Return (X, Y) of the center of cell containing provided text 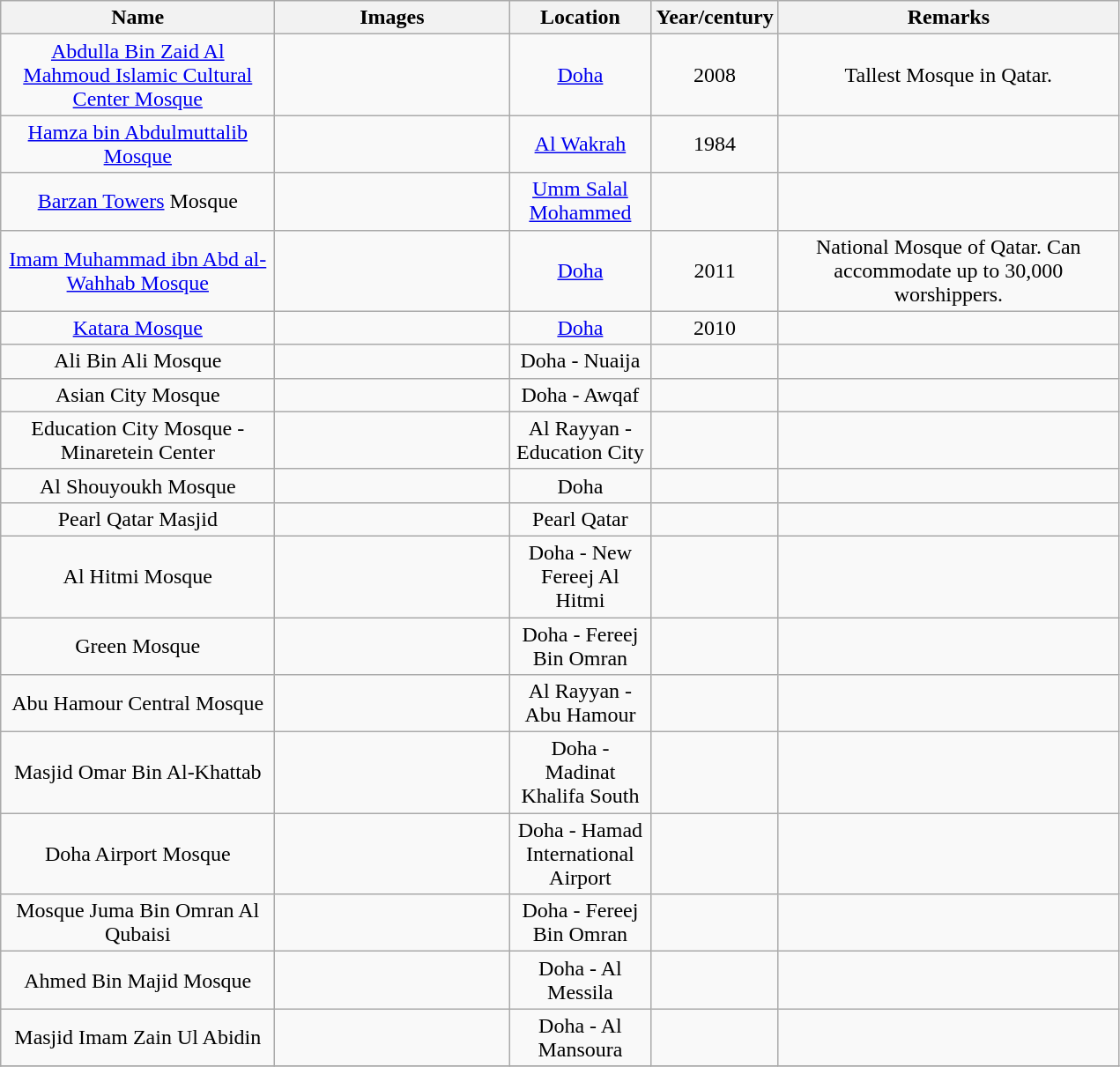
Ali Bin Ali Mosque (137, 361)
Al Shouyoukh Mosque (137, 485)
2008 (715, 75)
Al Rayyan - Education City (580, 441)
Tallest Mosque in Qatar. (948, 75)
2010 (715, 328)
Name (137, 18)
National Mosque of Qatar. Can accommodate up to 30,000 worshippers. (948, 270)
Ahmed Bin Majid Mosque (137, 980)
Imam Muhammad ibn Abd al-Wahhab Mosque (137, 270)
Umm Salal Mohammed (580, 201)
Doha - Al Mansoura (580, 1038)
Doha - Nuaija (580, 361)
Al Wakrah (580, 144)
Al Hitmi Mosque (137, 576)
Asian City Mosque (137, 395)
Images (392, 18)
1984 (715, 144)
Barzan Towers Mosque (137, 201)
Hamza bin Abdulmuttalib Mosque (137, 144)
Doha - Madinat Khalifa South (580, 773)
Abdulla Bin Zaid Al Mahmoud Islamic Cultural Center Mosque (137, 75)
Education City Mosque - Minaretein Center (137, 441)
Masjid Omar Bin Al-Khattab (137, 773)
Pearl Qatar Masjid (137, 519)
Mosque Juma Bin Omran Al Qubaisi (137, 923)
Pearl Qatar (580, 519)
Katara Mosque (137, 328)
2011 (715, 270)
Year/century (715, 18)
Location (580, 18)
Masjid Imam Zain Ul Abidin (137, 1038)
Doha - Al Messila (580, 980)
Doha - Hamad International Airport (580, 854)
Green Mosque (137, 645)
Doha Airport Mosque (137, 854)
Doha - Awqaf (580, 395)
Doha - New Fereej Al Hitmi (580, 576)
Al Rayyan - Abu Hamour (580, 703)
Abu Hamour Central Mosque (137, 703)
Remarks (948, 18)
